Output the (X, Y) coordinate of the center of the cell containing the given text.  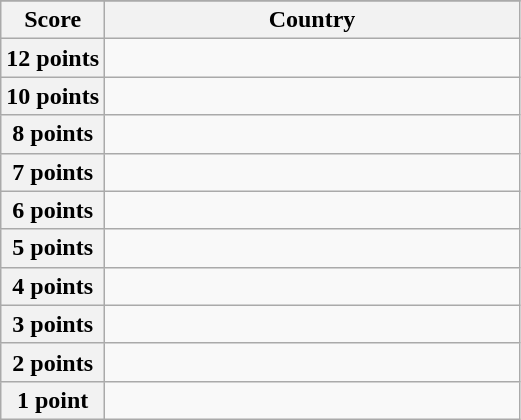
1 point (53, 400)
12 points (53, 58)
5 points (53, 248)
2 points (53, 362)
Score (53, 20)
Country (312, 20)
6 points (53, 210)
10 points (53, 96)
7 points (53, 172)
4 points (53, 286)
3 points (53, 324)
8 points (53, 134)
